Return [X, Y] of the center of cell containing provided text 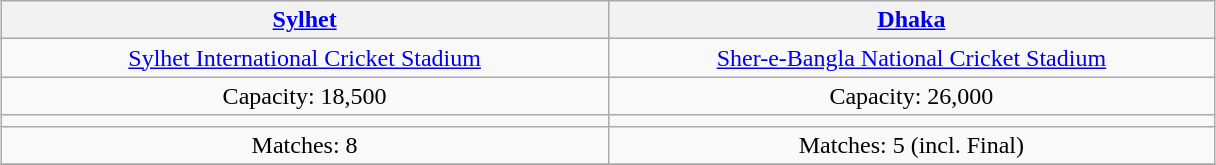
Sher-e-Bangla National Cricket Stadium [912, 58]
Dhaka [912, 20]
Sylhet International Cricket Stadium [304, 58]
Matches: 8 [304, 145]
Capacity: 26,000 [912, 96]
Sylhet [304, 20]
Capacity: 18,500 [304, 96]
Matches: 5 (incl. Final) [912, 145]
